Pinpoint the cell where the given text exists, returning its [x, y] midpoint coordinate. 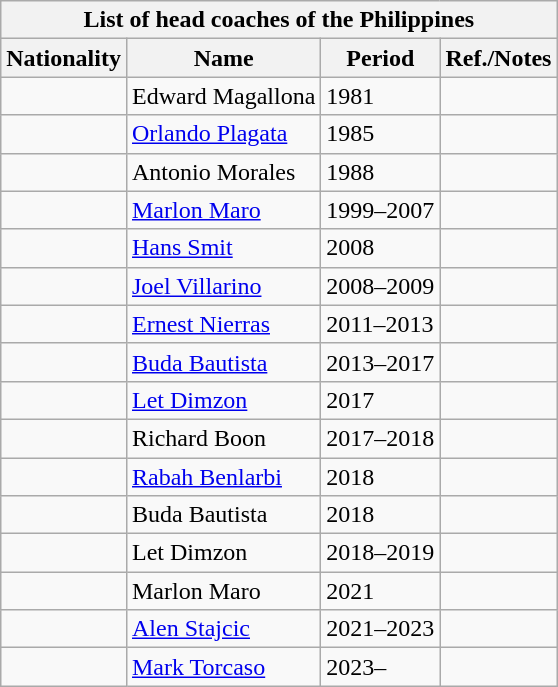
Period [380, 58]
2018–2019 [380, 553]
Ernest Nierras [223, 324]
Joel Villarino [223, 286]
2017–2018 [380, 438]
2017 [380, 400]
Nationality [64, 58]
Antonio Morales [223, 172]
Rabah Benlarbi [223, 477]
Orlando Plagata [223, 134]
2021–2023 [380, 629]
2008 [380, 248]
Hans Smit [223, 248]
1999–2007 [380, 210]
2011–2013 [380, 324]
List of head coaches of the Philippines [279, 20]
2008–2009 [380, 286]
Ref./Notes [498, 58]
1988 [380, 172]
Alen Stajcic [223, 629]
2013–2017 [380, 362]
Name [223, 58]
2023– [380, 667]
Richard Boon [223, 438]
Edward Magallona [223, 96]
2021 [380, 591]
Mark Torcaso [223, 667]
1981 [380, 96]
1985 [380, 134]
